Pinpoint the cell where the given text exists, returning its [x, y] midpoint coordinate. 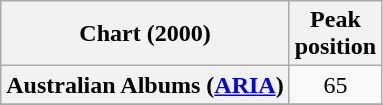
65 [335, 85]
Chart (2000) [145, 34]
Peakposition [335, 34]
Australian Albums (ARIA) [145, 85]
